Find where the given text appears and provide that cell's center as (x, y) coordinate. 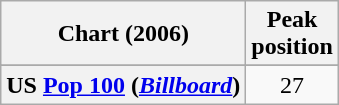
Chart (2006) (124, 34)
27 (292, 85)
US Pop 100 (Billboard) (124, 85)
Peakposition (292, 34)
